From the cell containing the given text, extract its center point as (X, Y) coordinate. 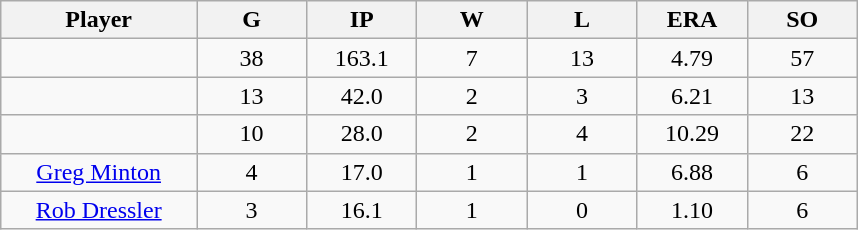
163.1 (362, 58)
0 (582, 210)
L (582, 20)
10 (252, 134)
Rob Dressler (99, 210)
7 (472, 58)
42.0 (362, 96)
4.79 (692, 58)
28.0 (362, 134)
G (252, 20)
10.29 (692, 134)
W (472, 20)
6.88 (692, 172)
1.10 (692, 210)
ERA (692, 20)
38 (252, 58)
16.1 (362, 210)
57 (802, 58)
Greg Minton (99, 172)
17.0 (362, 172)
6.21 (692, 96)
22 (802, 134)
IP (362, 20)
SO (802, 20)
Player (99, 20)
